Capture the cell that displays the provided text and extract its [x, y] central coordinate. 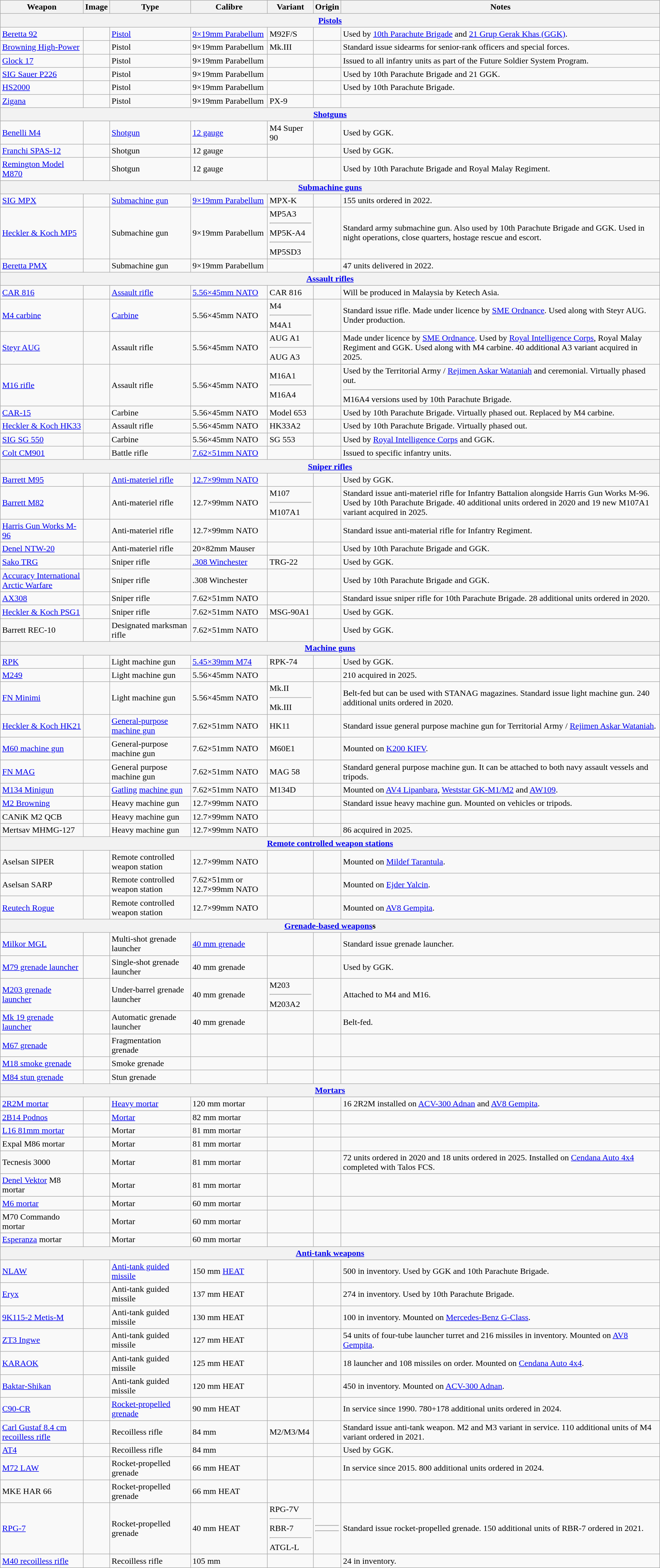
HS2000 [42, 87]
Glock 17 [42, 61]
274 in inventory. Used by 10th Parachute Brigade. [500, 1294]
M18 smoke grenade [42, 1063]
Used by 10th Parachute Brigade. [500, 87]
Origin [327, 7]
M16A1M16A4 [291, 385]
Used by 10th Parachute Brigade and 21 Grup Gerak Khas (GGK). [500, 34]
M60 machine gun [42, 748]
Machine guns [330, 648]
Remington Model M870 [42, 169]
210 acquired in 2025. [500, 675]
Stun grenade [150, 1077]
Assault rifles [330, 279]
127 mm HEAT [229, 1340]
Standard issue anti-material rifle for Infantry Regiment. [500, 530]
24 in inventory. [500, 1561]
Smoke grenade [150, 1063]
CANiK M2 QCB [42, 816]
Used by 10th Parachute Brigade. Virtually phased out. [500, 426]
2R2M mortar [42, 1104]
RPK-74 [291, 662]
Mounted on Ejder Yalcin. [500, 885]
M203M203A2 [291, 995]
Heckler & Koch HK33 [42, 426]
Fragmentation grenade [150, 1045]
120 mm HEAT [229, 1386]
MSG-90A1 [291, 612]
Standard issue rocket-propelled grenade. 150 additional units of RBR-7 ordered in 2021. [500, 1529]
16 2R2M installed on ACV-300 Adnan and AV8 Gempita. [500, 1104]
PX-9 [291, 101]
MAG 58 [291, 772]
Under-barrel grenade launcher [150, 995]
Anti-tank weapons [330, 1253]
Model 653 [291, 413]
M40 recoilless rifle [42, 1561]
Denel NTW-20 [42, 549]
Pistols [330, 20]
82 mm mortar [229, 1117]
90 mm HEAT [229, 1409]
Aselsan SARP [42, 885]
M6 mortar [42, 1203]
Baktar-Shikan [42, 1386]
Will be produced in Malaysia by Ketech Asia. [500, 292]
Accuracy International Arctic Warfare [42, 581]
Carl Gustaf 8.4 cm recoilless rifle [42, 1432]
Barrett REC-10 [42, 630]
Reutech Rogue [42, 908]
M4M4A1 [291, 315]
Designated marksman rifle [150, 630]
M16 rifle [42, 385]
M92F/S [291, 34]
HK33A2 [291, 426]
NLAW [42, 1271]
M203 grenade launcher [42, 995]
72 units ordered in 2020 and 18 units ordered in 2025. Installed on Cendana Auto 4x4 completed with Talos FCS. [500, 1162]
54 units of four-tube launcher turret and 216 missiles in inventory. Mounted on AV8 Gempita. [500, 1340]
Standard issue sniper rifle for 10th Parachute Brigade. 28 additional units ordered in 2020. [500, 598]
AUG A1 AUG A3 [291, 348]
Submachine guns [330, 187]
Belt-fed. [500, 1022]
Image [97, 7]
Esperanza mortar [42, 1240]
20×82mm Mauser [229, 549]
Standard issue grenade launcher. [500, 944]
M4 carbine [42, 315]
Browning High-Power [42, 47]
Multi-shot grenade launcher [150, 944]
Heckler & Koch HK21 [42, 726]
Automatic grenade launcher [150, 1022]
Mk.III [291, 47]
Benelli M4 [42, 133]
Barrett M82 [42, 503]
47 units delivered in 2022. [500, 266]
Standard general purpose machine gun. It can be attached to both navy assault vessels and tripods. [500, 772]
Beretta PMX [42, 266]
Used by the Territorial Army / Rejimen Askar Wataniah and ceremonial. Virtually phased out.M16A4 versions used by 10th Parachute Brigade. [500, 385]
Milkor MGL [42, 944]
Mounted on AV8 Gempita. [500, 908]
Grenade-based weaponss [330, 926]
Remote controlled weapon stations [330, 844]
M70 Commando mortar [42, 1222]
500 in inventory. Used by GGK and 10th Parachute Brigade. [500, 1271]
SG 553 [291, 439]
Used by 10th Parachute Brigade and 21 GGK. [500, 74]
18 launcher and 108 missiles on order. Mounted on Cendana Auto 4x4. [500, 1363]
7.62×51mm or 12.7×99mm NATO [229, 885]
L16 81mm mortar [42, 1131]
Mounted on K200 KIFV. [500, 748]
Standard issue general purpose machine gun for Territorial Army / Rejimen Askar Wataniah. [500, 726]
Standard issue anti-tank weapon. M2 and M3 variant in service. 110 additional units of M4 variant ordered in 2021. [500, 1432]
Calibre [229, 7]
Mertsav MHMG-127 [42, 830]
Variant [291, 7]
SIG Sauer P226 [42, 74]
Battle rifle [150, 453]
AX308 [42, 598]
Expal M86 mortar [42, 1144]
M134D [291, 790]
Issued to all infantry units as part of the Future Soldier System Program. [500, 61]
M249 [42, 675]
M60E1 [291, 748]
Standard issue rifle. Made under licence by SME Ordnance. Used along with Steyr AUG. Under production. [500, 315]
AT4 [42, 1450]
Standard issue heavy machine gun. Mounted on vehicles or tripods. [500, 803]
RPG-7V RBR-7ATGL-L [291, 1529]
150 mm HEAT [229, 1271]
M107M107A1 [291, 503]
Standard army submachine gun. Also used by 10th Parachute Brigade and GGK. Used in night operations, close quarters, hostage rescue and escort. [500, 233]
MP5A3MP5K-A4MP5SD3 [291, 233]
Aselsan SIPER [42, 862]
FN Minimi [42, 698]
Attached to M4 and M16. [500, 995]
Mk 19 grenade launcher [42, 1022]
Tecnesis 3000 [42, 1162]
Single-shot grenade launcher [150, 967]
120 mm mortar [229, 1104]
Type [150, 7]
Used by Royal Intelligence Corps and GGK. [500, 439]
Gatling machine gun [150, 790]
Shotguns [330, 114]
M134 Minigun [42, 790]
C90-CR [42, 1409]
Mounted on Mildef Tarantula. [500, 862]
KARAOK [42, 1363]
ZT3 Ingwe [42, 1340]
RPK [42, 662]
MPX-K [291, 201]
FN MAG [42, 772]
2B14 Podnos [42, 1117]
Heckler & Koch PSG1 [42, 612]
Steyr AUG [42, 348]
Harris Gun Works M-96 [42, 530]
RPG-7 [42, 1529]
M4 Super 90 [291, 133]
Heavy mortar [150, 1104]
Franchi SPAS-12 [42, 151]
SIG MPX [42, 201]
Used by 10th Parachute Brigade and Royal Malay Regiment. [500, 169]
155 units ordered in 2022. [500, 201]
In service since 2015. 800 additional units ordered in 2024. [500, 1469]
Barrett M95 [42, 480]
Notes [500, 7]
TRG-22 [291, 562]
Beretta 92 [42, 34]
40 mm HEAT [229, 1529]
Standard issue sidearms for senior-rank officers and special forces. [500, 47]
Sako TRG [42, 562]
MKE HAR 66 [42, 1491]
105 mm [229, 1561]
Sniper rifles [330, 466]
100 in inventory. Mounted on Mercedes-Benz G-Class. [500, 1317]
In service since 1990. 780+178 additional units ordered in 2024. [500, 1409]
Zigana [42, 101]
450 in inventory. Mounted on ACV-300 Adnan. [500, 1386]
CAR-15 [42, 413]
Weapon [42, 7]
9K115-2 Metis-M [42, 1317]
M2 Browning [42, 803]
137 mm HEAT [229, 1294]
Belt-fed but can be used with STANAG magazines. Standard issue light machine gun. 240 additional units ordered in 2020. [500, 698]
Issued to specific infantry units. [500, 453]
Colt CM901 [42, 453]
Mounted on AV4 Lipanbara, Weststar GK-M1/M2 and AW109. [500, 790]
Mortars [330, 1090]
86 acquired in 2025. [500, 830]
SIG SG 550 [42, 439]
Eryx [42, 1294]
M79 grenade launcher [42, 967]
M84 stun grenade [42, 1077]
M2/M3/M4 [291, 1432]
General purpose machine gun [150, 772]
M67 grenade [42, 1045]
Used by 10th Parachute Brigade. Virtually phased out. Replaced by M4 carbine. [500, 413]
130 mm HEAT [229, 1317]
Mk.IIMk.III [291, 698]
Denel Vektor M8 mortar [42, 1185]
HK11 [291, 726]
5.45×39mm M74 [229, 662]
125 mm HEAT [229, 1363]
Heckler & Koch MP5 [42, 233]
M72 LAW [42, 1469]
